Return [X, Y] of the center of cell containing provided text 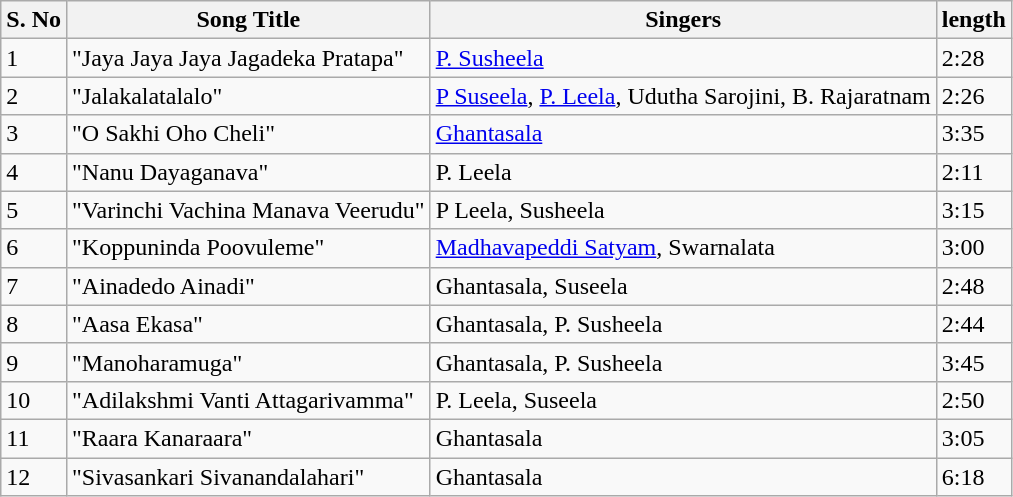
P. Leela, Suseela [683, 400]
3:15 [974, 210]
3:45 [974, 362]
P Suseela, P. Leela, Udutha Sarojini, B. Rajaratnam [683, 96]
"Adilakshmi Vanti Attagarivamma" [248, 400]
Madhavapeddi Satyam, Swarnalata [683, 248]
2:28 [974, 58]
P. Susheela [683, 58]
"Nanu Dayaganava" [248, 172]
10 [34, 400]
"Ainadedo Ainadi" [248, 286]
"Jalakalatalalo" [248, 96]
2:48 [974, 286]
4 [34, 172]
7 [34, 286]
"Manoharamuga" [248, 362]
11 [34, 438]
2:50 [974, 400]
9 [34, 362]
"Aasa Ekasa" [248, 324]
"Varinchi Vachina Manava Veerudu" [248, 210]
"Jaya Jaya Jaya Jagadeka Pratapa" [248, 58]
2:11 [974, 172]
3:00 [974, 248]
6:18 [974, 477]
6 [34, 248]
"Koppuninda Poovuleme" [248, 248]
length [974, 20]
2 [34, 96]
P. Leela [683, 172]
3:35 [974, 134]
"Raara Kanaraara" [248, 438]
3 [34, 134]
8 [34, 324]
2:44 [974, 324]
2:26 [974, 96]
Song Title [248, 20]
5 [34, 210]
"Sivasankari Sivanandalahari" [248, 477]
S. No [34, 20]
Singers [683, 20]
Ghantasala, Suseela [683, 286]
12 [34, 477]
3:05 [974, 438]
"O Sakhi Oho Cheli" [248, 134]
P Leela, Susheela [683, 210]
1 [34, 58]
